Locate the cell with the specified text and output its [X, Y] center coordinate. 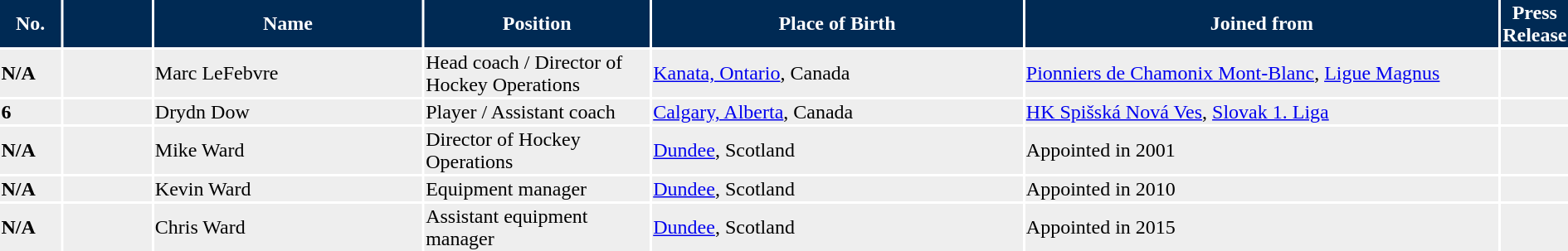
Player / Assistant coach [538, 112]
Position [538, 23]
Joined from [1261, 23]
Marc LeFebvre [287, 73]
Chris Ward [287, 227]
No. [30, 23]
Assistant equipment manager [538, 227]
HK Spišská Nová Ves, Slovak 1. Liga [1261, 112]
Drydn Dow [287, 112]
Appointed in 2001 [1261, 151]
Pionniers de Chamonix Mont-Blanc, Ligue Magnus [1261, 73]
Kanata, Ontario, Canada [838, 73]
Appointed in 2015 [1261, 227]
Name [287, 23]
Equipment manager [538, 189]
Appointed in 2010 [1261, 189]
Director of Hockey Operations [538, 151]
Press Release [1535, 23]
Calgary, Alberta, Canada [838, 112]
6 [30, 112]
Place of Birth [838, 23]
Mike Ward [287, 151]
Head coach / Director of Hockey Operations [538, 73]
Kevin Ward [287, 189]
